For the text-containing cell, return its midpoint in (X, Y) coordinate format. 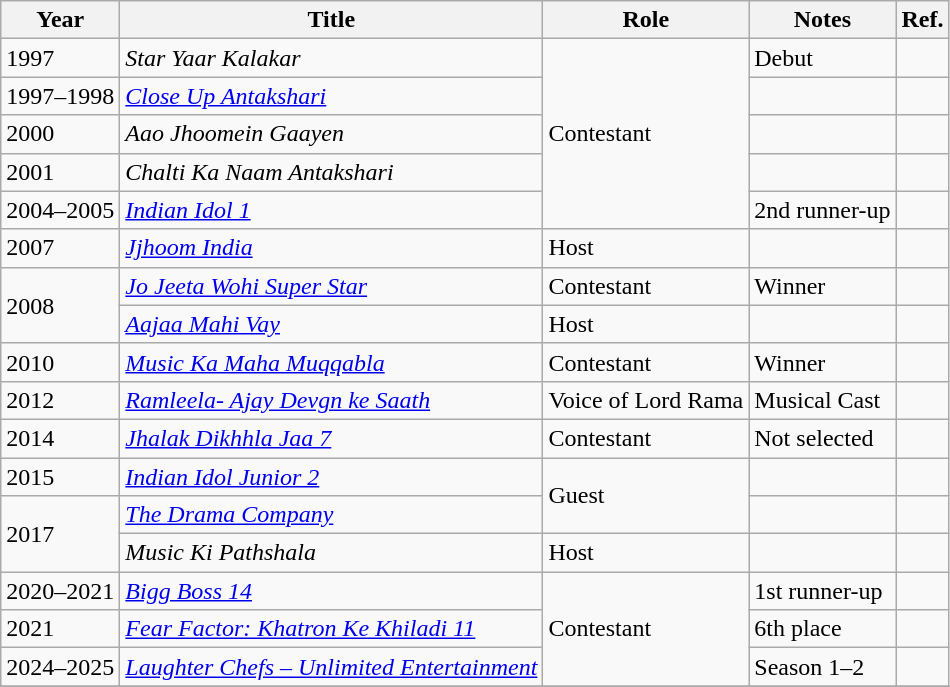
Voice of Lord Rama (646, 400)
Season 1–2 (822, 667)
2004–2005 (60, 210)
Star Yaar Kalakar (332, 58)
Music Ki Pathshala (332, 553)
2024–2025 (60, 667)
Guest (646, 496)
Aajaa Mahi Vay (332, 324)
Close Up Antakshari (332, 96)
Jhalak Dikhhla Jaa 7 (332, 438)
2000 (60, 134)
2001 (60, 172)
Role (646, 20)
Laughter Chefs – Unlimited Entertainment (332, 667)
2021 (60, 629)
2012 (60, 400)
Not selected (822, 438)
6th place (822, 629)
Ramleela- Ajay Devgn ke Saath (332, 400)
2017 (60, 534)
The Drama Company (332, 515)
Ref. (922, 20)
1997 (60, 58)
Year (60, 20)
Indian Idol 1 (332, 210)
Music Ka Maha Muqqabla (332, 362)
Jo Jeeta Wohi Super Star (332, 286)
Musical Cast (822, 400)
2010 (60, 362)
2007 (60, 248)
Indian Idol Junior 2 (332, 477)
Title (332, 20)
1st runner-up (822, 591)
Jjhoom India (332, 248)
Bigg Boss 14 (332, 591)
2008 (60, 305)
2015 (60, 477)
Notes (822, 20)
2nd runner-up (822, 210)
Chalti Ka Naam Antakshari (332, 172)
2020–2021 (60, 591)
Aao Jhoomein Gaayen (332, 134)
Fear Factor: Khatron Ke Khiladi 11 (332, 629)
Debut (822, 58)
2014 (60, 438)
1997–1998 (60, 96)
